Provide the (X, Y) coordinate of the cell's center where the given text is located.  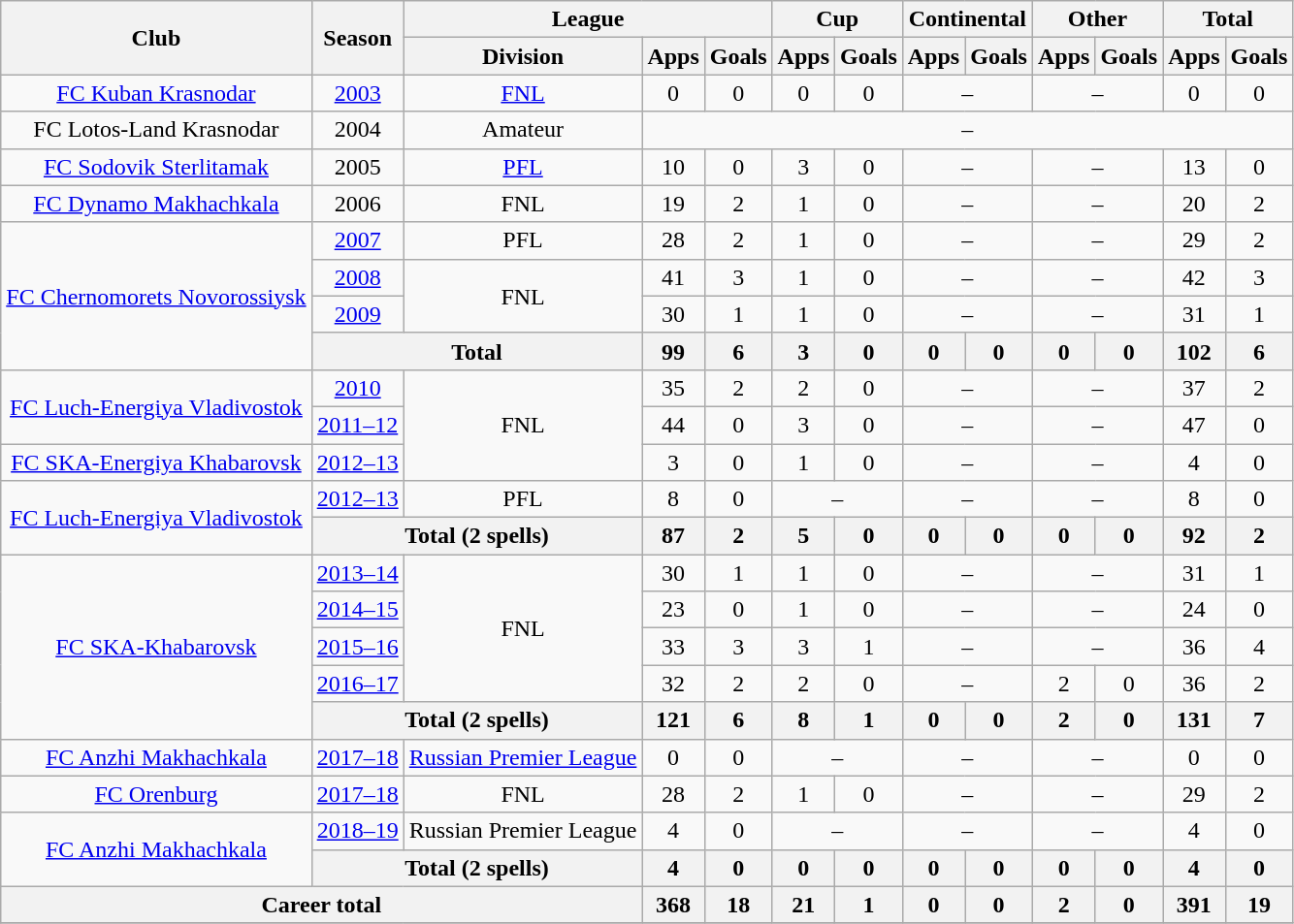
41 (673, 277)
368 (673, 905)
FC Dynamo Makhachkala (156, 204)
42 (1194, 277)
21 (803, 905)
FC Lotos-Land Krasnodar (156, 130)
2016–17 (357, 684)
18 (738, 905)
102 (1194, 351)
2015–16 (357, 647)
FC SKA-Khabarovsk (156, 647)
121 (673, 720)
Continental (967, 19)
2004 (357, 130)
23 (673, 610)
13 (1194, 167)
2003 (357, 93)
Career total (322, 905)
2006 (357, 204)
20 (1194, 204)
33 (673, 647)
37 (1194, 388)
10 (673, 167)
Cup (837, 19)
Amateur (523, 130)
2013–14 (357, 573)
2009 (357, 314)
32 (673, 684)
League (588, 19)
92 (1194, 536)
44 (673, 425)
2010 (357, 388)
FC Chernomorets Novorossiysk (156, 296)
24 (1194, 610)
Club (156, 38)
2011–12 (357, 425)
7 (1259, 720)
35 (673, 388)
Season (357, 38)
47 (1194, 425)
2008 (357, 277)
5 (803, 536)
Division (523, 56)
2014–15 (357, 610)
Other (1097, 19)
FC Kuban Krasnodar (156, 93)
FC Sodovik Sterlitamak (156, 167)
FC SKA-Energiya Khabarovsk (156, 462)
391 (1194, 905)
2007 (357, 240)
FC Orenburg (156, 794)
99 (673, 351)
2005 (357, 167)
131 (1194, 720)
87 (673, 536)
2018–19 (357, 831)
